Identify which cell holds the provided text, then report its (X, Y) central coordinate. 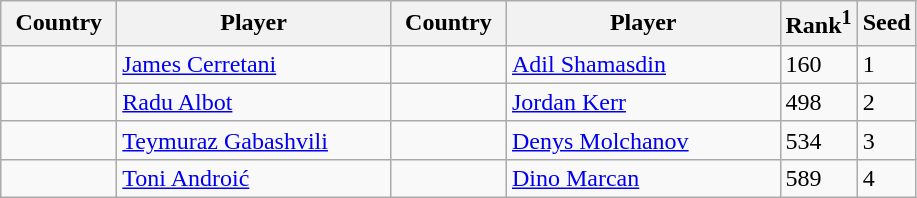
1 (886, 64)
Jordan Kerr (643, 102)
Denys Molchanov (643, 140)
Dino Marcan (643, 178)
534 (818, 140)
Rank1 (818, 24)
3 (886, 140)
498 (818, 102)
4 (886, 178)
Teymuraz Gabashvili (254, 140)
Toni Androić (254, 178)
James Cerretani (254, 64)
160 (818, 64)
Seed (886, 24)
2 (886, 102)
Radu Albot (254, 102)
Adil Shamasdin (643, 64)
589 (818, 178)
